From the cell containing the given text, extract its center point as [x, y] coordinate. 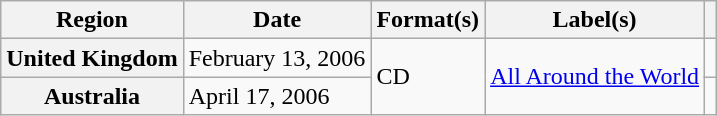
United Kingdom [92, 58]
Format(s) [428, 20]
Label(s) [595, 20]
Australia [92, 96]
Date [277, 20]
All Around the World [595, 77]
Region [92, 20]
CD [428, 77]
April 17, 2006 [277, 96]
February 13, 2006 [277, 58]
